Find where the given text appears and provide that cell's center as [X, Y] coordinate. 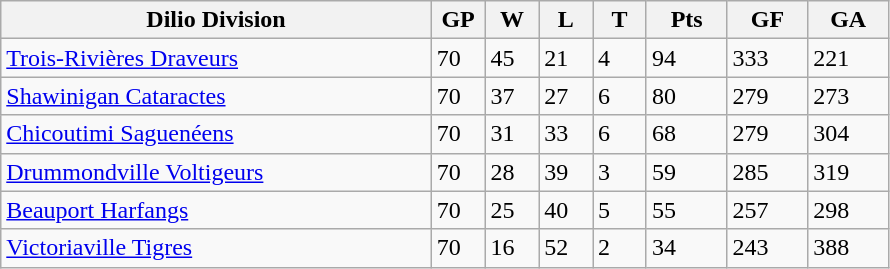
Drummondville Voltigeurs [216, 172]
94 [686, 58]
W [512, 20]
39 [566, 172]
GF [768, 20]
2 [620, 248]
31 [512, 134]
243 [768, 248]
45 [512, 58]
25 [512, 210]
257 [768, 210]
Dilio Division [216, 20]
L [566, 20]
T [620, 20]
40 [566, 210]
304 [848, 134]
55 [686, 210]
319 [848, 172]
285 [768, 172]
27 [566, 96]
298 [848, 210]
GP [458, 20]
52 [566, 248]
4 [620, 58]
28 [512, 172]
3 [620, 172]
Shawinigan Cataractes [216, 96]
80 [686, 96]
59 [686, 172]
GA [848, 20]
21 [566, 58]
221 [848, 58]
Pts [686, 20]
16 [512, 248]
333 [768, 58]
34 [686, 248]
273 [848, 96]
Victoriaville Tigres [216, 248]
33 [566, 134]
68 [686, 134]
Chicoutimi Saguenéens [216, 134]
37 [512, 96]
5 [620, 210]
Trois-Rivières Draveurs [216, 58]
Beauport Harfangs [216, 210]
388 [848, 248]
